Pinpoint the cell where the given text exists, returning its [x, y] midpoint coordinate. 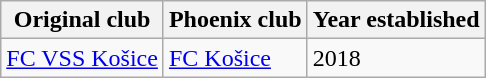
FC Košice [235, 58]
Phoenix club [235, 20]
Original club [82, 20]
2018 [396, 58]
Year established [396, 20]
FC VSS Košice [82, 58]
